Provide the [X, Y] coordinate of the cell's center where the given text is located.  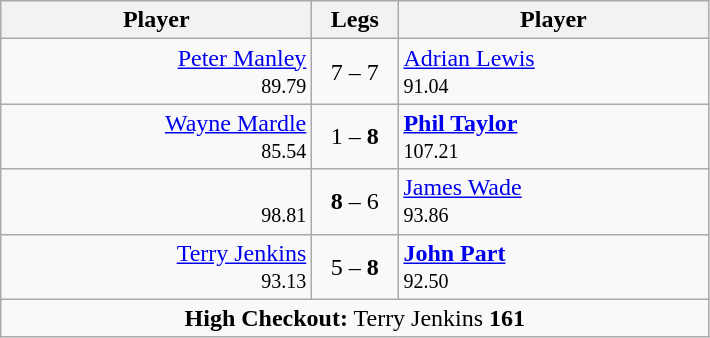
Legs [355, 20]
5 – 8 [355, 266]
7 – 7 [355, 72]
1 – 8 [355, 136]
Terry Jenkins 93.13 [156, 266]
Peter Manley 89.79 [156, 72]
8 – 6 [355, 202]
James Wade 93.86 [554, 202]
High Checkout: Terry Jenkins 161 [355, 318]
Adrian Lewis 91.04 [554, 72]
Phil Taylor 107.21 [554, 136]
John Part 92.50 [554, 266]
Wayne Mardle 85.54 [156, 136]
98.81 [156, 202]
